Provide the (X, Y) coordinate of the cell's center where the given text is located.  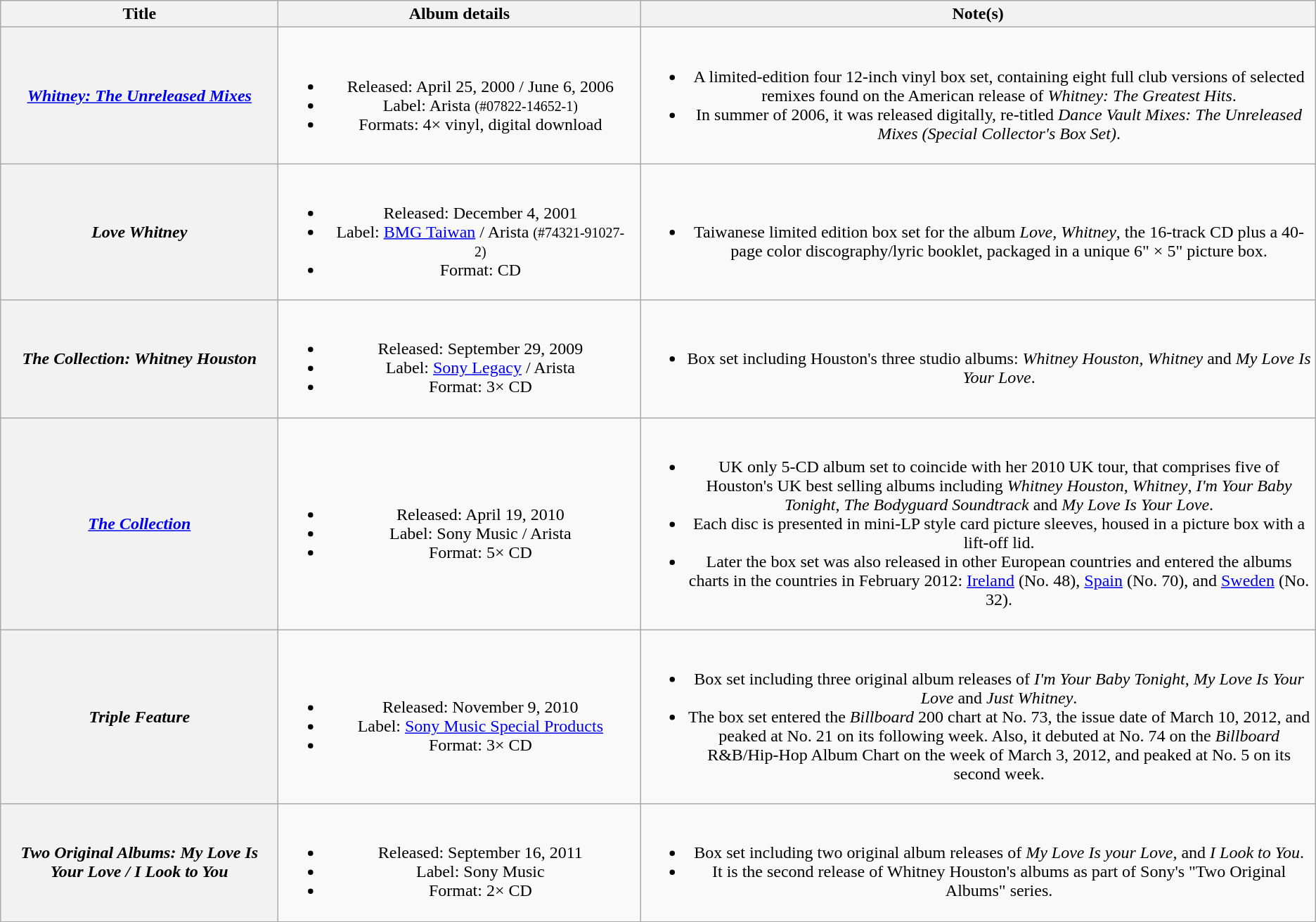
Album details (460, 14)
Released: September 16, 2011Label: Sony MusicFormat: 2× CD (460, 863)
Released: December 4, 2001Label: BMG Taiwan / Arista (#74321-91027-2)Format: CD (460, 232)
Whitney: The Unreleased Mixes (139, 96)
Love Whitney (139, 232)
Released: September 29, 2009Label: Sony Legacy / AristaFormat: 3× CD (460, 358)
Released: November 9, 2010Label: Sony Music Special ProductsFormat: 3× CD (460, 717)
The Collection: Whitney Houston (139, 358)
Two Original Albums: My Love Is Your Love / I Look to You (139, 863)
Note(s) (978, 14)
Released: April 25, 2000 / June 6, 2006Label: Arista (#07822-14652-1)Formats: 4× vinyl, digital download (460, 96)
Released: April 19, 2010Label: Sony Music / AristaFormat: 5× CD (460, 524)
Box set including Houston's three studio albums: Whitney Houston, Whitney and My Love Is Your Love. (978, 358)
Title (139, 14)
Triple Feature (139, 717)
The Collection (139, 524)
